Identify which cell holds the provided text, then report its (x, y) central coordinate. 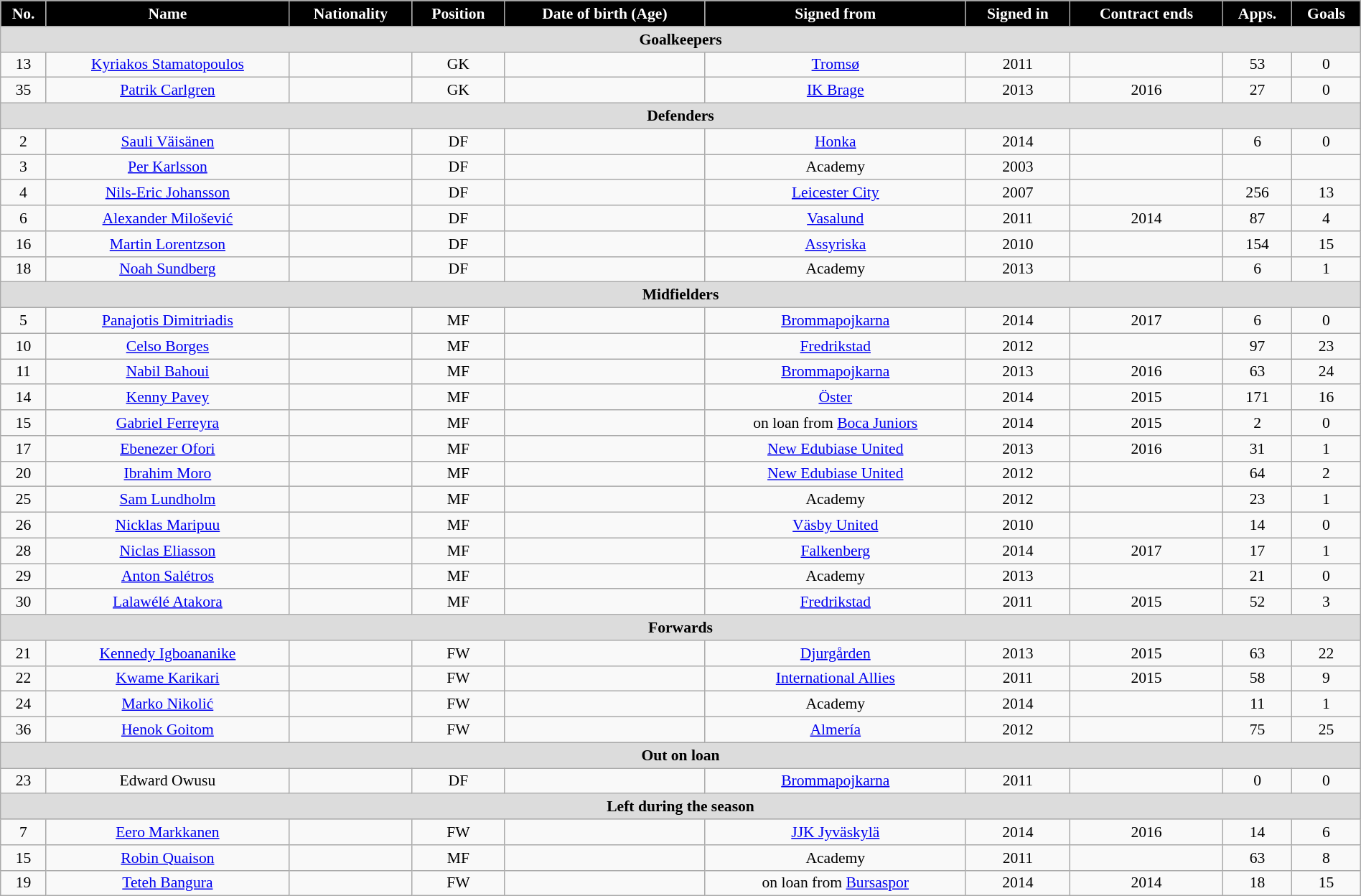
Gabriel Ferreyra (167, 423)
171 (1257, 398)
Left during the season (680, 807)
Kennedy Igboananike (167, 653)
IK Brage (836, 90)
10 (24, 346)
30 (24, 602)
2007 (1018, 193)
Midfielders (680, 295)
Noah Sundberg (167, 269)
27 (1257, 90)
Väsby United (836, 526)
JJK Jyväskylä (836, 832)
58 (1257, 678)
7 (24, 832)
Apps. (1257, 14)
64 (1257, 474)
31 (1257, 449)
Nabil Bahoui (167, 372)
Sam Lundholm (167, 500)
Forwards (680, 627)
19 (24, 883)
53 (1257, 65)
on loan from Boca Juniors (836, 423)
Falkenberg (836, 551)
Goals (1327, 14)
Date of birth (Age) (604, 14)
Nicklas Maripuu (167, 526)
No. (24, 14)
9 (1327, 678)
Leicester City (836, 193)
Out on loan (680, 755)
Defenders (680, 116)
Signed in (1018, 14)
Celso Borges (167, 346)
28 (24, 551)
2003 (1018, 167)
Henok Goitom (167, 730)
Lalawélé Atakora (167, 602)
on loan from Bursaspor (836, 883)
Ibrahim Moro (167, 474)
Öster (836, 398)
Martin Lorentzson (167, 244)
75 (1257, 730)
256 (1257, 193)
35 (24, 90)
Tromsø (836, 65)
Patrik Carlgren (167, 90)
87 (1257, 218)
Anton Salétros (167, 577)
Panajotis Dimitriadis (167, 321)
Edward Owusu (167, 781)
Vasalund (836, 218)
Nils-Eric Johansson (167, 193)
Djurgården (836, 653)
Goalkeepers (680, 39)
Ebenezer Ofori (167, 449)
Name (167, 14)
Alexander Milošević (167, 218)
Per Karlsson (167, 167)
Signed from (836, 14)
52 (1257, 602)
Almería (836, 730)
36 (24, 730)
Sauli Väisänen (167, 141)
Kwame Karikari (167, 678)
Kenny Pavey (167, 398)
Honka (836, 141)
Nationality (351, 14)
29 (24, 577)
International Allies (836, 678)
Niclas Eliasson (167, 551)
97 (1257, 346)
5 (24, 321)
154 (1257, 244)
Kyriakos Stamatopoulos (167, 65)
8 (1327, 858)
Teteh Bangura (167, 883)
20 (24, 474)
Eero Markkanen (167, 832)
Assyriska (836, 244)
Robin Quaison (167, 858)
Marko Nikolić (167, 704)
Position (458, 14)
26 (24, 526)
Contract ends (1147, 14)
